For the text-containing cell, return its midpoint in (x, y) coordinate format. 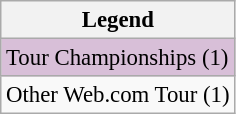
Legend (118, 20)
Other Web.com Tour (1) (118, 95)
Tour Championships (1) (118, 58)
